Identify which cell holds the provided text, then report its [X, Y] central coordinate. 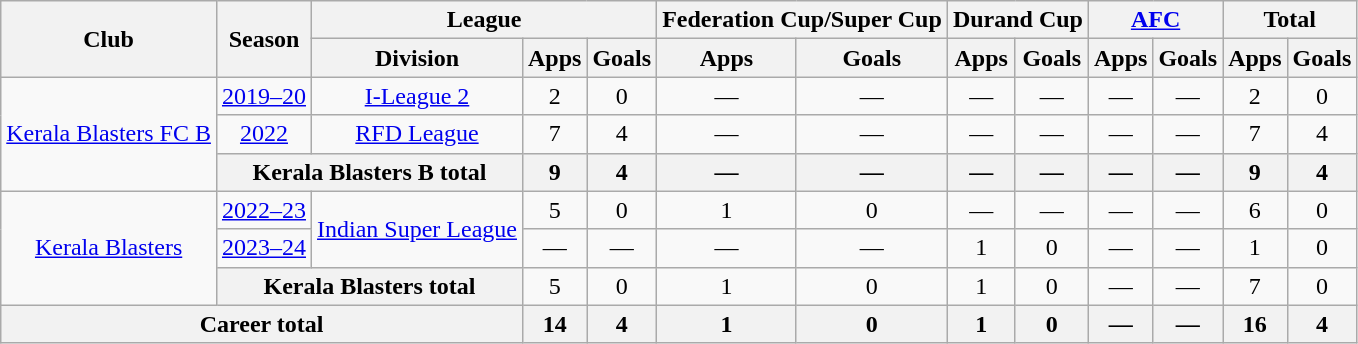
2022 [264, 134]
Club [109, 39]
Kerala Blasters total [369, 286]
2019–20 [264, 96]
I-League 2 [418, 96]
Kerala Blasters [109, 248]
RFD League [418, 134]
2022–23 [264, 210]
Kerala Blasters FC B [109, 134]
16 [1255, 324]
Career total [262, 324]
AFC [1155, 20]
6 [1255, 210]
Indian Super League [418, 229]
Durand Cup [1018, 20]
Division [418, 58]
14 [554, 324]
Total [1290, 20]
Federation Cup/Super Cup [802, 20]
Season [264, 39]
2023–24 [264, 248]
Kerala Blasters B total [369, 172]
League [484, 20]
